Pinpoint the cell where the given text exists, returning its [X, Y] midpoint coordinate. 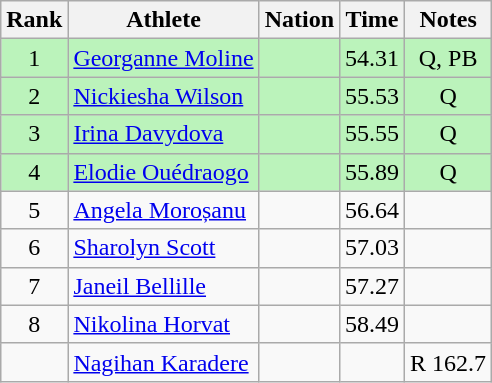
55.89 [372, 172]
8 [34, 324]
2 [34, 96]
Georganne Moline [164, 58]
Nagihan Karadere [164, 362]
Elodie Ouédraogo [164, 172]
57.27 [372, 286]
56.64 [372, 210]
7 [34, 286]
54.31 [372, 58]
4 [34, 172]
Angela Moroșanu [164, 210]
Sharolyn Scott [164, 248]
R 162.7 [448, 362]
Janeil Bellille [164, 286]
Nation [299, 20]
58.49 [372, 324]
Notes [448, 20]
Athlete [164, 20]
Irina Davydova [164, 134]
Q, PB [448, 58]
55.55 [372, 134]
Time [372, 20]
Nikolina Horvat [164, 324]
3 [34, 134]
Nickiesha Wilson [164, 96]
Rank [34, 20]
57.03 [372, 248]
5 [34, 210]
1 [34, 58]
55.53 [372, 96]
6 [34, 248]
